Search for the cell housing the specified text and yield its [x, y] center coordinate. 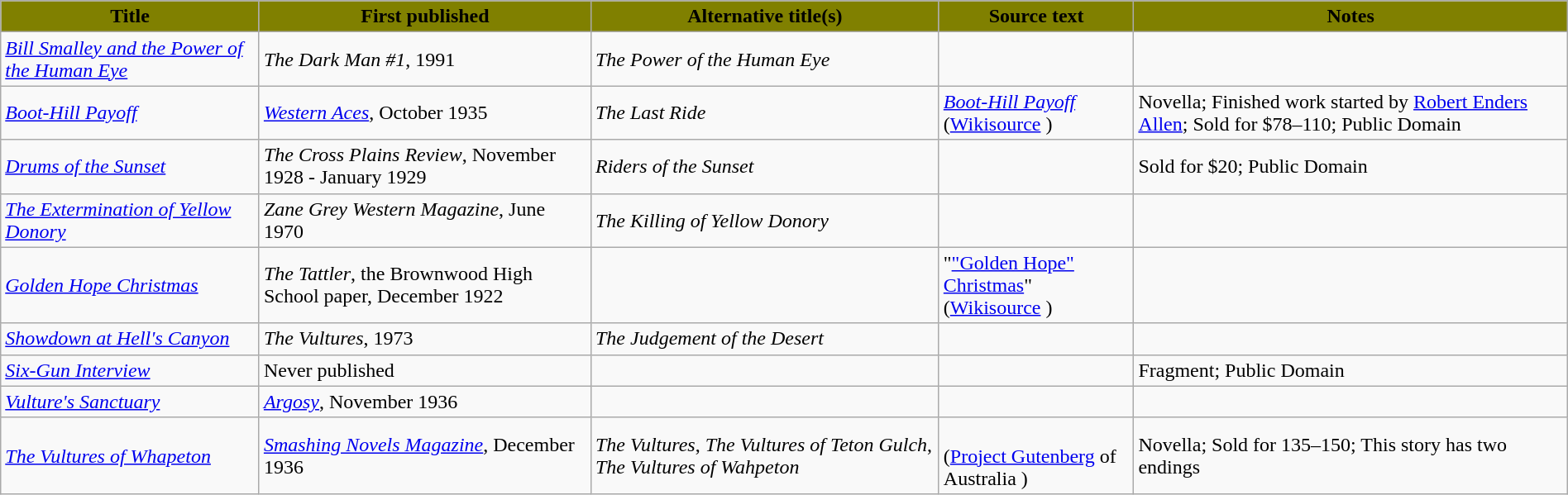
Zane Grey Western Magazine, June 1970 [425, 220]
(Project Gutenberg of Australia ) [1036, 455]
""Golden Hope" Christmas" (Wikisource ) [1036, 285]
The Vultures, The Vultures of Teton Gulch, The Vultures of Wahpeton [764, 455]
Sold for $20; Public Domain [1350, 167]
The Tattler, the Brownwood High School paper, December 1922 [425, 285]
Bill Smalley and the Power of the Human Eye [131, 59]
Argosy, November 1936 [425, 402]
Six-Gun Interview [131, 370]
The Judgement of the Desert [764, 339]
The Killing of Yellow Donory [764, 220]
Alternative title(s) [764, 17]
The Power of the Human Eye [764, 59]
Boot-Hill Payoff [131, 112]
Never published [425, 370]
Smashing Novels Magazine, December 1936 [425, 455]
Western Aces, October 1935 [425, 112]
Notes [1350, 17]
The Last Ride [764, 112]
The Vultures, 1973 [425, 339]
Golden Hope Christmas [131, 285]
First published [425, 17]
Riders of the Sunset [764, 167]
Novella; Sold for 135–150; This story has two endings [1350, 455]
Drums of the Sunset [131, 167]
Source text [1036, 17]
The Cross Plains Review, November 1928 - January 1929 [425, 167]
Fragment; Public Domain [1350, 370]
The Vultures of Whapeton [131, 455]
Boot-Hill Payoff(Wikisource ) [1036, 112]
The Extermination of Yellow Donory [131, 220]
The Dark Man #1, 1991 [425, 59]
Title [131, 17]
Showdown at Hell's Canyon [131, 339]
Vulture's Sanctuary [131, 402]
Novella; Finished work started by Robert Enders Allen; Sold for $78–110; Public Domain [1350, 112]
